Detect which cell encompasses the target text, then output its [x, y] center coordinate. 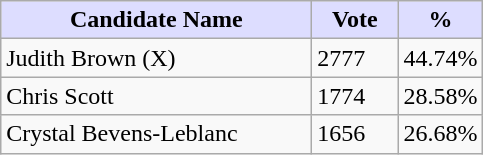
Chris Scott [156, 96]
Judith Brown (X) [156, 58]
Vote [355, 20]
1774 [355, 96]
% [440, 20]
2777 [355, 58]
26.68% [440, 134]
44.74% [440, 58]
1656 [355, 134]
Candidate Name [156, 20]
28.58% [440, 96]
Crystal Bevens-Leblanc [156, 134]
